Locate the cell with the specified text and output its [X, Y] center coordinate. 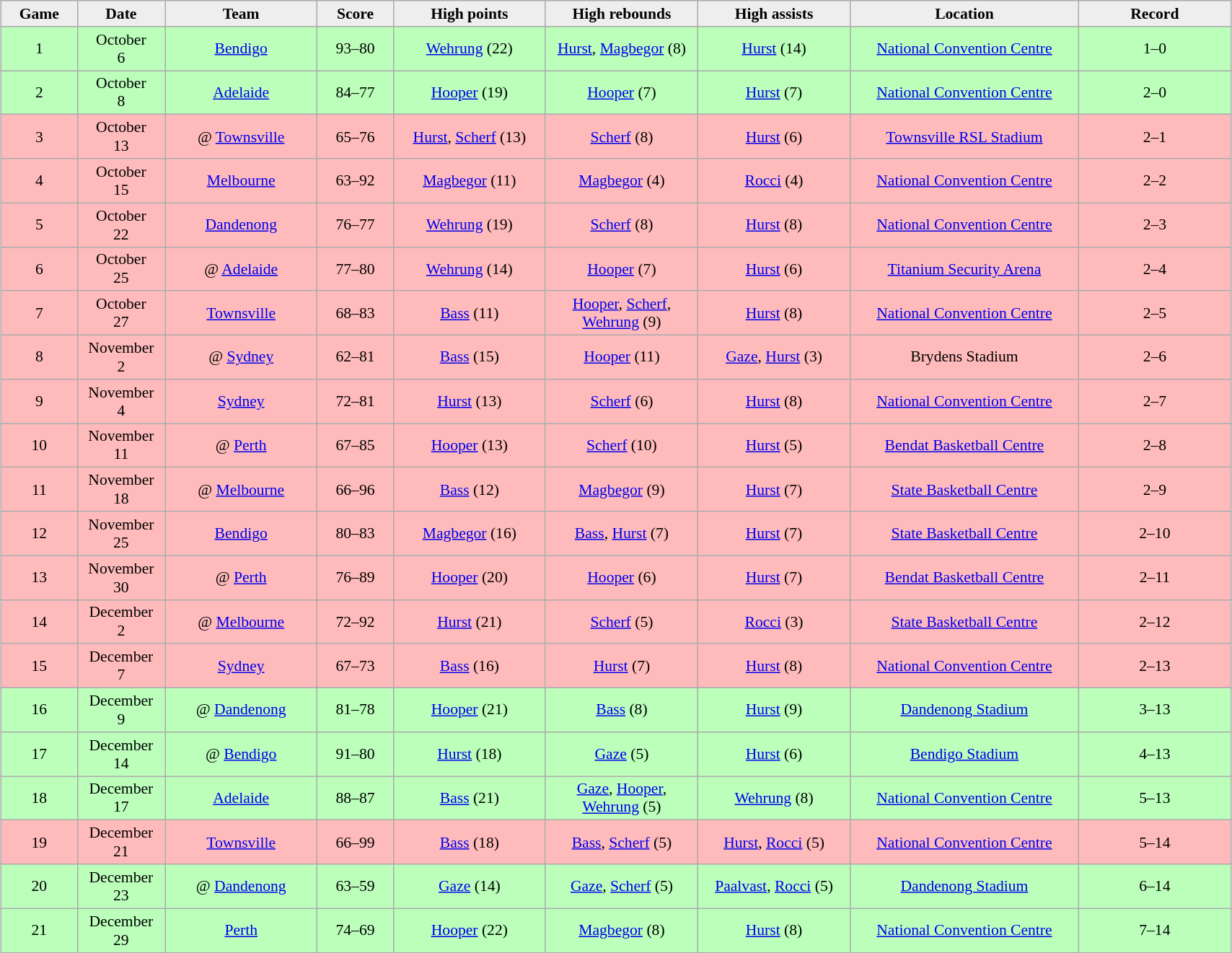
Hurst (18) [469, 755]
October 13 [121, 137]
2–13 [1154, 667]
5 [40, 225]
October 6 [121, 49]
80–83 [356, 534]
Hooper (13) [469, 446]
Melbourne [241, 180]
Scherf (6) [622, 401]
High rebounds [622, 14]
4 [40, 180]
Hurst (13) [469, 401]
77–80 [356, 268]
16 [40, 710]
19 [40, 843]
84–77 [356, 92]
@ Bendigo [241, 755]
Bass, Hurst (7) [622, 534]
10 [40, 446]
Date [121, 14]
November 11 [121, 446]
Wehrung (14) [469, 268]
13 [40, 577]
68–83 [356, 313]
Hurst, Scherf (13) [469, 137]
81–78 [356, 710]
65–76 [356, 137]
66–99 [356, 843]
Gaze, Hooper, Wehrung (5) [622, 798]
4–13 [1154, 755]
Game [40, 14]
@ Sydney [241, 358]
Rocci (3) [773, 622]
Magbegor (4) [622, 180]
Wehrung (19) [469, 225]
7 [40, 313]
63–59 [356, 886]
Gaze (5) [622, 755]
Bass (16) [469, 667]
December 21 [121, 843]
@ Adelaide [241, 268]
6 [40, 268]
@ Townsville [241, 137]
2–6 [1154, 358]
63–92 [356, 180]
Team [241, 14]
2–1 [1154, 137]
December 29 [121, 931]
9 [40, 401]
14 [40, 622]
Scherf (5) [622, 622]
Record [1154, 14]
Hurst (5) [773, 446]
62–81 [356, 358]
15 [40, 667]
December 23 [121, 886]
Score [356, 14]
Magbegor (16) [469, 534]
Bass, Scherf (5) [622, 843]
Wehrung (22) [469, 49]
Magbegor (11) [469, 180]
Gaze, Hurst (3) [773, 358]
74–69 [356, 931]
Hurst, Magbegor (8) [622, 49]
Hurst (21) [469, 622]
20 [40, 886]
5–13 [1154, 798]
December 17 [121, 798]
93–80 [356, 49]
2–5 [1154, 313]
1–0 [1154, 49]
Hooper (11) [622, 358]
November 25 [121, 534]
November 2 [121, 358]
6–14 [1154, 886]
Hooper (22) [469, 931]
2–4 [1154, 268]
Hurst (14) [773, 49]
November 30 [121, 577]
8 [40, 358]
October 25 [121, 268]
21 [40, 931]
17 [40, 755]
Location [965, 14]
7–14 [1154, 931]
Brydens Stadium [965, 358]
Hooper (21) [469, 710]
2–10 [1154, 534]
High points [469, 14]
3 [40, 137]
1 [40, 49]
12 [40, 534]
November 18 [121, 489]
November 4 [121, 401]
2–9 [1154, 489]
Hooper (20) [469, 577]
2–3 [1154, 225]
October 27 [121, 313]
October 15 [121, 180]
72–81 [356, 401]
Hooper (19) [469, 92]
December 14 [121, 755]
Hurst, Rocci (5) [773, 843]
Bass (18) [469, 843]
Bass (15) [469, 358]
67–85 [356, 446]
3–13 [1154, 710]
Bass (12) [469, 489]
2–0 [1154, 92]
Hurst (9) [773, 710]
Dandenong [241, 225]
Wehrung (8) [773, 798]
72–92 [356, 622]
Bass (8) [622, 710]
67–73 [356, 667]
2 [40, 92]
Perth [241, 931]
Bass (11) [469, 313]
66–96 [356, 489]
December 2 [121, 622]
Paalvast, Rocci (5) [773, 886]
2–8 [1154, 446]
76–89 [356, 577]
18 [40, 798]
Gaze (14) [469, 886]
Townsville RSL Stadium [965, 137]
High assists [773, 14]
88–87 [356, 798]
Rocci (4) [773, 180]
5–14 [1154, 843]
76–77 [356, 225]
2–11 [1154, 577]
Titanium Security Arena [965, 268]
December 7 [121, 667]
Gaze, Scherf (5) [622, 886]
Scherf (10) [622, 446]
2–12 [1154, 622]
October 8 [121, 92]
Hooper, Scherf, Wehrung (9) [622, 313]
Magbegor (8) [622, 931]
2–7 [1154, 401]
2–2 [1154, 180]
October 22 [121, 225]
Hooper (6) [622, 577]
Magbegor (9) [622, 489]
December 9 [121, 710]
Bass (21) [469, 798]
11 [40, 489]
91–80 [356, 755]
Bendigo Stadium [965, 755]
